Pinpoint the cell where the given text exists, returning its [X, Y] midpoint coordinate. 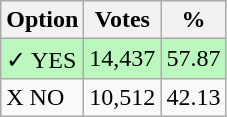
Votes [122, 20]
57.87 [194, 59]
✓ YES [42, 59]
10,512 [122, 97]
X NO [42, 97]
Option [42, 20]
42.13 [194, 97]
14,437 [122, 59]
% [194, 20]
